Determine the (X, Y) coordinate at the center of the cell enclosing the given text.  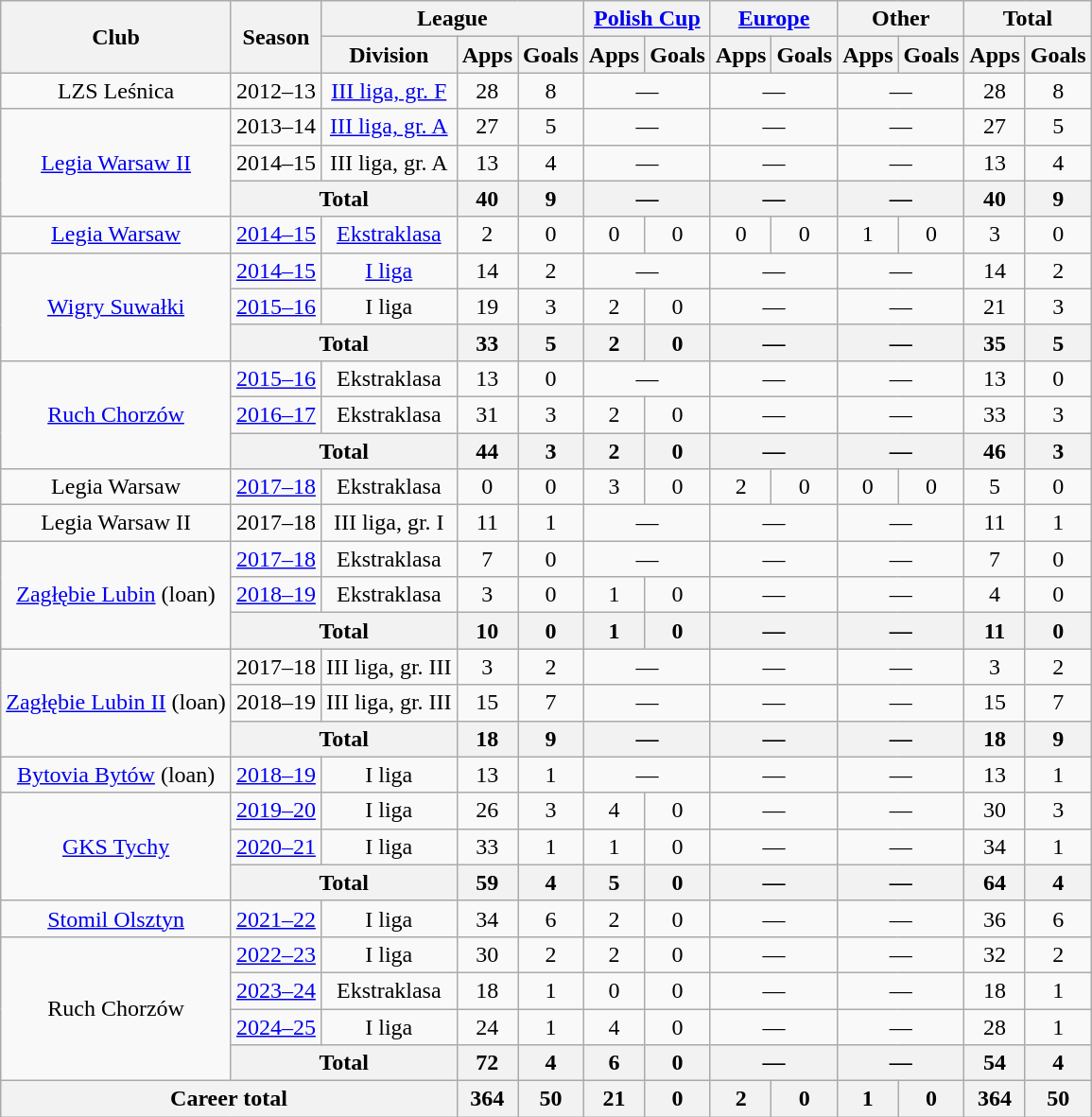
31 (487, 414)
2024–25 (276, 1026)
2016–17 (276, 414)
44 (487, 451)
Season (276, 37)
46 (995, 451)
10 (487, 631)
III liga, gr. F (389, 91)
Other (901, 19)
III liga, gr. I (389, 523)
72 (487, 1063)
Polish Cup (647, 19)
24 (487, 1026)
Wigry Suwałki (116, 306)
GKS Tychy (116, 846)
Club (116, 37)
2012–13 (276, 91)
2022–23 (276, 954)
36 (995, 918)
Bytovia Bytów (loan) (116, 775)
Career total (229, 1099)
Zagłębie Lubin II (loan) (116, 703)
2013–14 (276, 127)
League (452, 19)
2019–20 (276, 811)
2023–24 (276, 990)
Stomil Olsztyn (116, 918)
32 (995, 954)
2021–22 (276, 918)
64 (995, 882)
Zagłębie Lubin (loan) (116, 595)
59 (487, 882)
Division (389, 55)
Europe (773, 19)
19 (487, 306)
54 (995, 1063)
LZS Leśnica (116, 91)
26 (487, 811)
35 (995, 342)
2020–21 (276, 846)
